Extract the [x, y] coordinate from the center of the cell holding the provided text.  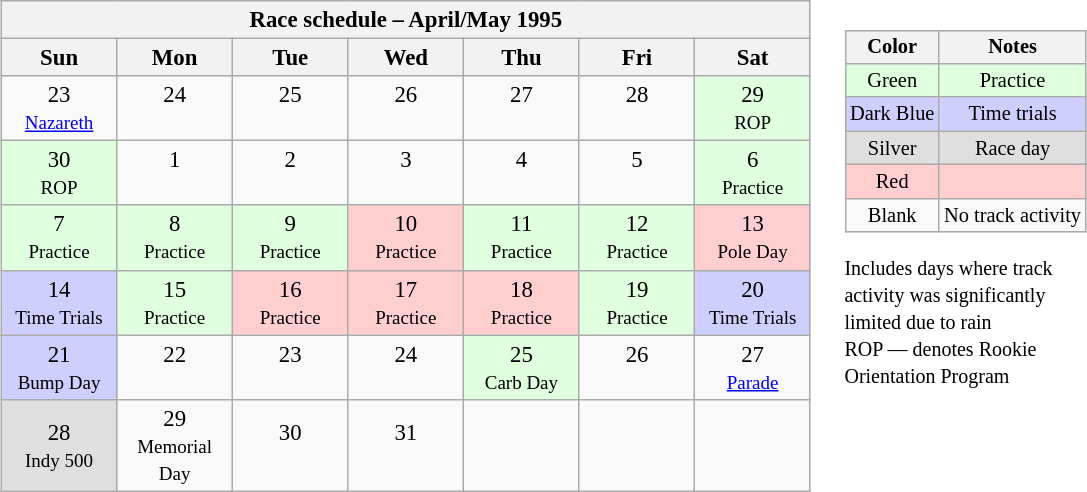
28 [637, 108]
30 [290, 445]
8Practice [175, 238]
Thu [522, 58]
Mon [175, 58]
No track activity [1012, 215]
Red [892, 182]
Sat [753, 58]
27Parade [753, 368]
19Practice [637, 302]
Fri [637, 58]
25Carb Day [522, 368]
13Pole Day [753, 238]
Wed [406, 58]
2 [290, 174]
15Practice [175, 302]
7Practice [59, 238]
22 [175, 368]
Tue [290, 58]
Race schedule – April/May 1995 [406, 20]
14Time Trials [59, 302]
Green [892, 81]
6Practice [753, 174]
28Indy 500 [59, 445]
3 [406, 174]
1 [175, 174]
5 [637, 174]
12Practice [637, 238]
Time trials [1012, 114]
29Memorial Day [175, 445]
23Nazareth [59, 108]
Race day [1012, 148]
23 [290, 368]
4 [522, 174]
10Practice [406, 238]
25 [290, 108]
17Practice [406, 302]
18Practice [522, 302]
16Practice [290, 302]
Sun [59, 58]
Practice [1012, 81]
11Practice [522, 238]
31 [406, 445]
29ROP [753, 108]
20Time Trials [753, 302]
27 [522, 108]
Color [892, 47]
30ROP [59, 174]
Notes [1012, 47]
Dark Blue [892, 114]
21Bump Day [59, 368]
Blank [892, 215]
9Practice [290, 238]
Silver [892, 148]
